Search for the cell housing the specified text and yield its (X, Y) center coordinate. 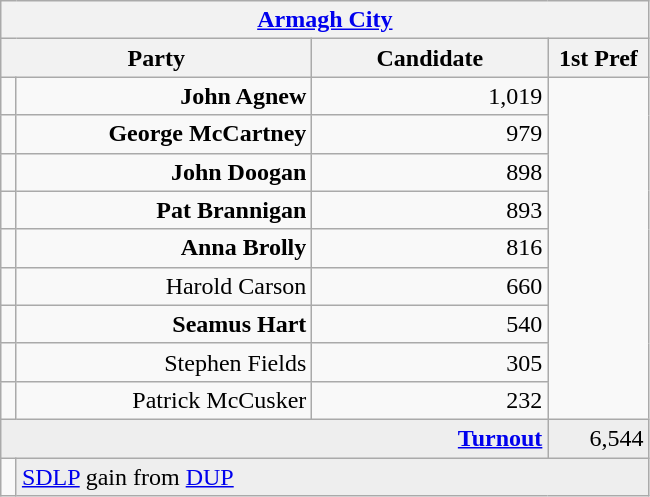
SDLP gain from DUP (332, 477)
540 (430, 324)
Anna Brolly (164, 248)
George McCartney (164, 134)
Party (156, 58)
Patrick McCusker (164, 400)
816 (430, 248)
6,544 (598, 438)
Seamus Hart (164, 324)
893 (430, 210)
Turnout (274, 438)
1,019 (430, 96)
979 (430, 134)
John Agnew (164, 96)
John Doogan (164, 172)
Pat Brannigan (164, 210)
Harold Carson (164, 286)
Stephen Fields (164, 362)
1st Pref (598, 58)
Candidate (430, 58)
232 (430, 400)
898 (430, 172)
Armagh City (325, 20)
305 (430, 362)
660 (430, 286)
